Locate the cell with the specified text and output its [x, y] center coordinate. 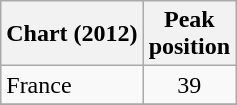
Chart (2012) [72, 34]
Peak position [189, 34]
39 [189, 85]
France [72, 85]
